Find where the given text appears and provide that cell's center as [x, y] coordinate. 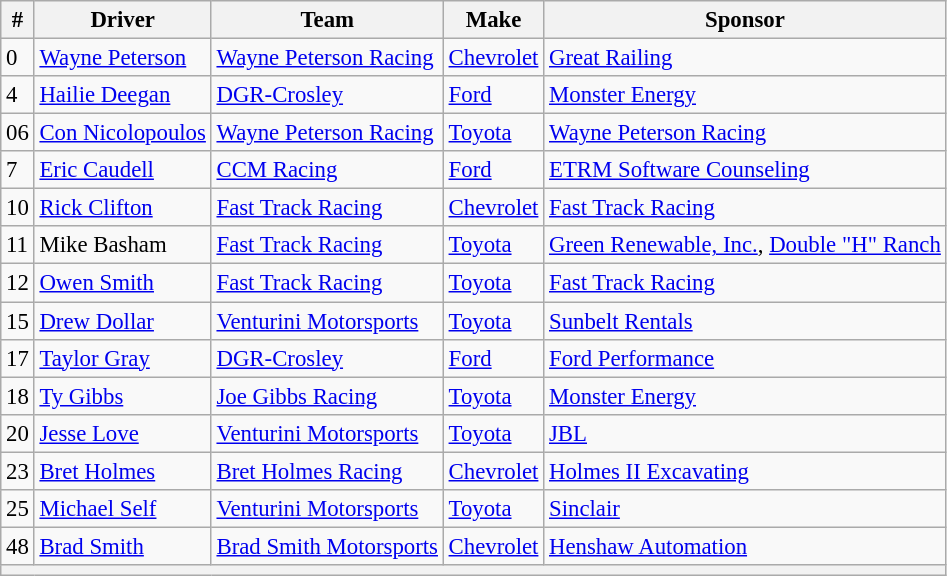
23 [18, 471]
Jesse Love [122, 433]
20 [18, 433]
4 [18, 95]
15 [18, 321]
Con Nicolopoulos [122, 133]
Michael Self [122, 509]
Sponsor [745, 20]
Team [327, 20]
Ford Performance [745, 358]
Rick Clifton [122, 208]
Holmes II Excavating [745, 471]
Brad Smith Motorsports [327, 546]
Hailie Deegan [122, 95]
Owen Smith [122, 283]
Driver [122, 20]
Sinclair [745, 509]
17 [18, 358]
Joe Gibbs Racing [327, 396]
Drew Dollar [122, 321]
25 [18, 509]
CCM Racing [327, 170]
Ty Gibbs [122, 396]
7 [18, 170]
Wayne Peterson [122, 58]
Great Railing [745, 58]
11 [18, 245]
10 [18, 208]
0 [18, 58]
Henshaw Automation [745, 546]
48 [18, 546]
Make [493, 20]
Taylor Gray [122, 358]
Mike Basham [122, 245]
JBL [745, 433]
ETRM Software Counseling [745, 170]
Bret Holmes Racing [327, 471]
Eric Caudell [122, 170]
06 [18, 133]
Sunbelt Rentals [745, 321]
# [18, 20]
Green Renewable, Inc., Double "H" Ranch [745, 245]
Brad Smith [122, 546]
12 [18, 283]
18 [18, 396]
Bret Holmes [122, 471]
